Scan for the cell matching the given text and deliver its [x, y] coordinate at center. 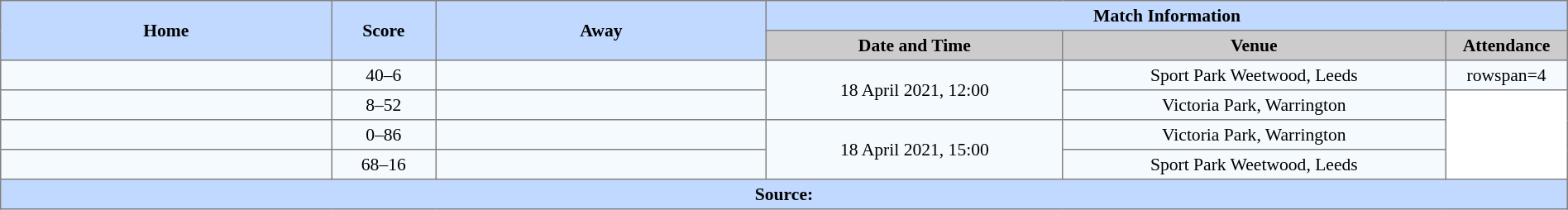
Home [166, 31]
18 April 2021, 12:00 [915, 90]
18 April 2021, 15:00 [915, 150]
Match Information [1167, 16]
Away [601, 31]
Venue [1254, 45]
68–16 [384, 165]
8–52 [384, 105]
40–6 [384, 75]
Attendance [1507, 45]
rowspan=4 [1507, 75]
Score [384, 31]
Source: [784, 194]
Date and Time [915, 45]
0–86 [384, 135]
